For the text-containing cell, return its midpoint in (X, Y) coordinate format. 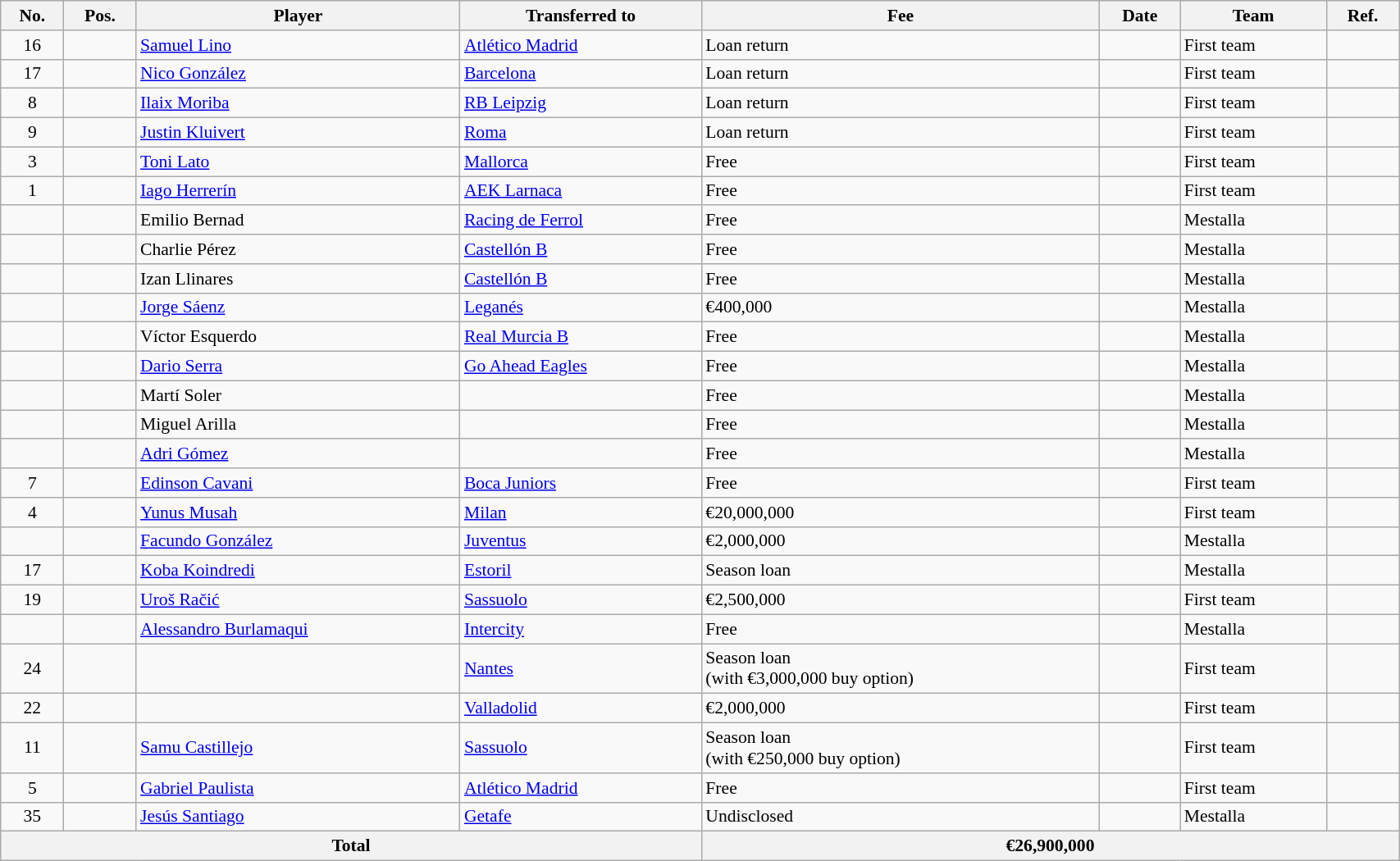
Mallorca (581, 162)
3 (33, 162)
Fee (901, 16)
Undisclosed (901, 817)
24 (33, 669)
RB Leipzig (581, 103)
Iago Herrerín (299, 191)
Ref. (1362, 16)
Adri Gómez (299, 454)
Team (1253, 16)
Koba Koindredi (299, 571)
7 (33, 483)
5 (33, 788)
Samu Castillejo (299, 748)
Izan Llinares (299, 279)
Total (351, 846)
Charlie Pérez (299, 249)
4 (33, 512)
Miguel Arilla (299, 425)
Boca Juniors (581, 483)
Edinson Cavani (299, 483)
Alessandro Burlamaqui (299, 629)
Juventus (581, 541)
AEK Larnaca (581, 191)
Estoril (581, 571)
Date (1140, 16)
Uroš Račić (299, 600)
Nico González (299, 74)
€2,500,000 (901, 600)
Martí Soler (299, 395)
19 (33, 600)
Valladolid (581, 708)
Samuel Lino (299, 45)
Víctor Esquerdo (299, 337)
Barcelona (581, 74)
Season loan (901, 571)
1 (33, 191)
Season loan (with €3,000,000 buy option) (901, 669)
Emilio Bernad (299, 221)
Ilaix Moriba (299, 103)
11 (33, 748)
Player (299, 16)
Milan (581, 512)
€400,000 (901, 307)
Dario Serra (299, 367)
35 (33, 817)
22 (33, 708)
Pos. (100, 16)
Jorge Sáenz (299, 307)
9 (33, 133)
No. (33, 16)
Intercity (581, 629)
Justin Kluivert (299, 133)
Go Ahead Eagles (581, 367)
Season loan (with €250,000 buy option) (901, 748)
Real Murcia B (581, 337)
Yunus Musah (299, 512)
Roma (581, 133)
Racing de Ferrol (581, 221)
Jesús Santiago (299, 817)
Getafe (581, 817)
€20,000,000 (901, 512)
Transferred to (581, 16)
8 (33, 103)
€26,900,000 (1050, 846)
Toni Lato (299, 162)
Facundo González (299, 541)
Leganés (581, 307)
Nantes (581, 669)
Gabriel Paulista (299, 788)
16 (33, 45)
